Identify which cell holds the provided text, then report its (x, y) central coordinate. 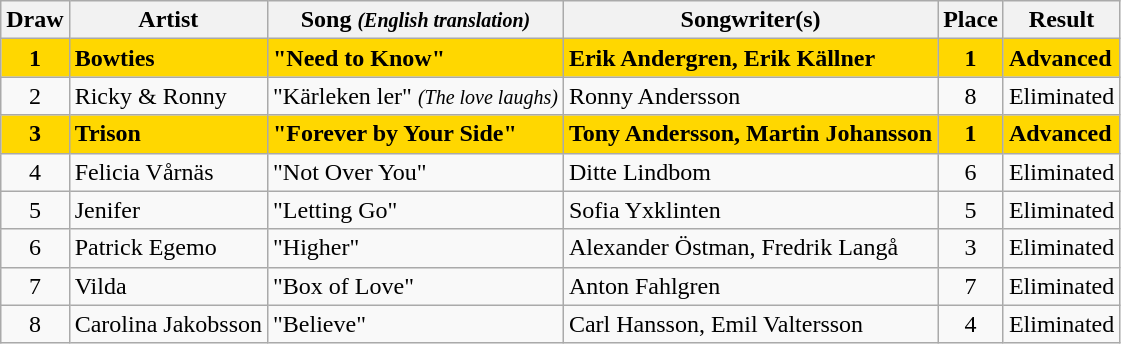
Carl Hansson, Emil Valtersson (750, 324)
Ricky & Ronny (168, 96)
"Higher" (416, 248)
"Not Over You" (416, 172)
Artist (168, 20)
Vilda (168, 286)
Tony Andersson, Martin Johansson (750, 134)
Trison (168, 134)
Alexander Östman, Fredrik Langå (750, 248)
Draw (35, 20)
2 (35, 96)
"Letting Go" (416, 210)
Jenifer (168, 210)
Felicia Vårnäs (168, 172)
Erik Andergren, Erik Källner (750, 58)
"Kärleken ler" (The love laughs) (416, 96)
"Forever by Your Side" (416, 134)
Songwriter(s) (750, 20)
Song (English translation) (416, 20)
Place (971, 20)
Patrick Egemo (168, 248)
Ronny Andersson (750, 96)
Sofia Yxklinten (750, 210)
Anton Fahlgren (750, 286)
"Need to Know" (416, 58)
"Believe" (416, 324)
"Box of Love" (416, 286)
Carolina Jakobsson (168, 324)
Bowties (168, 58)
Ditte Lindbom (750, 172)
Result (1061, 20)
